Provide the (x, y) coordinate of the cell's center where the given text is located.  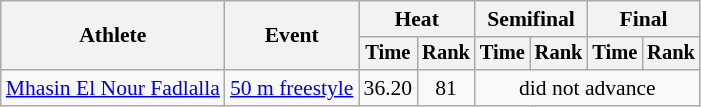
Mhasin El Nour Fadlalla (113, 88)
Final (643, 19)
Athlete (113, 36)
did not advance (588, 88)
Event (292, 36)
36.20 (388, 88)
Semifinal (531, 19)
Heat (417, 19)
81 (446, 88)
50 m freestyle (292, 88)
